Capture the cell that displays the provided text and extract its (x, y) central coordinate. 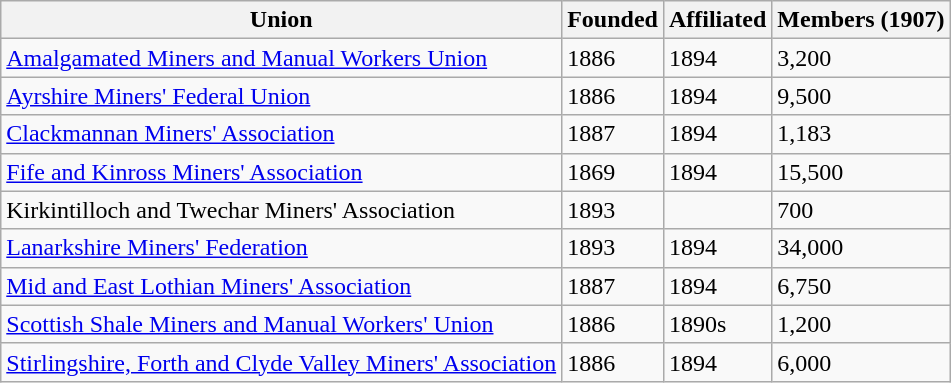
Clackmannan Miners' Association (282, 134)
Founded (613, 20)
700 (861, 210)
Amalgamated Miners and Manual Workers Union (282, 58)
34,000 (861, 248)
Members (1907) (861, 20)
1,200 (861, 324)
15,500 (861, 172)
9,500 (861, 96)
6,000 (861, 362)
Ayrshire Miners' Federal Union (282, 96)
3,200 (861, 58)
Scottish Shale Miners and Manual Workers' Union (282, 324)
1,183 (861, 134)
1890s (717, 324)
Mid and East Lothian Miners' Association (282, 286)
6,750 (861, 286)
Fife and Kinross Miners' Association (282, 172)
Union (282, 20)
1869 (613, 172)
Lanarkshire Miners' Federation (282, 248)
Kirkintilloch and Twechar Miners' Association (282, 210)
Stirlingshire, Forth and Clyde Valley Miners' Association (282, 362)
Affiliated (717, 20)
